From the cell containing the given text, extract its center point as [x, y] coordinate. 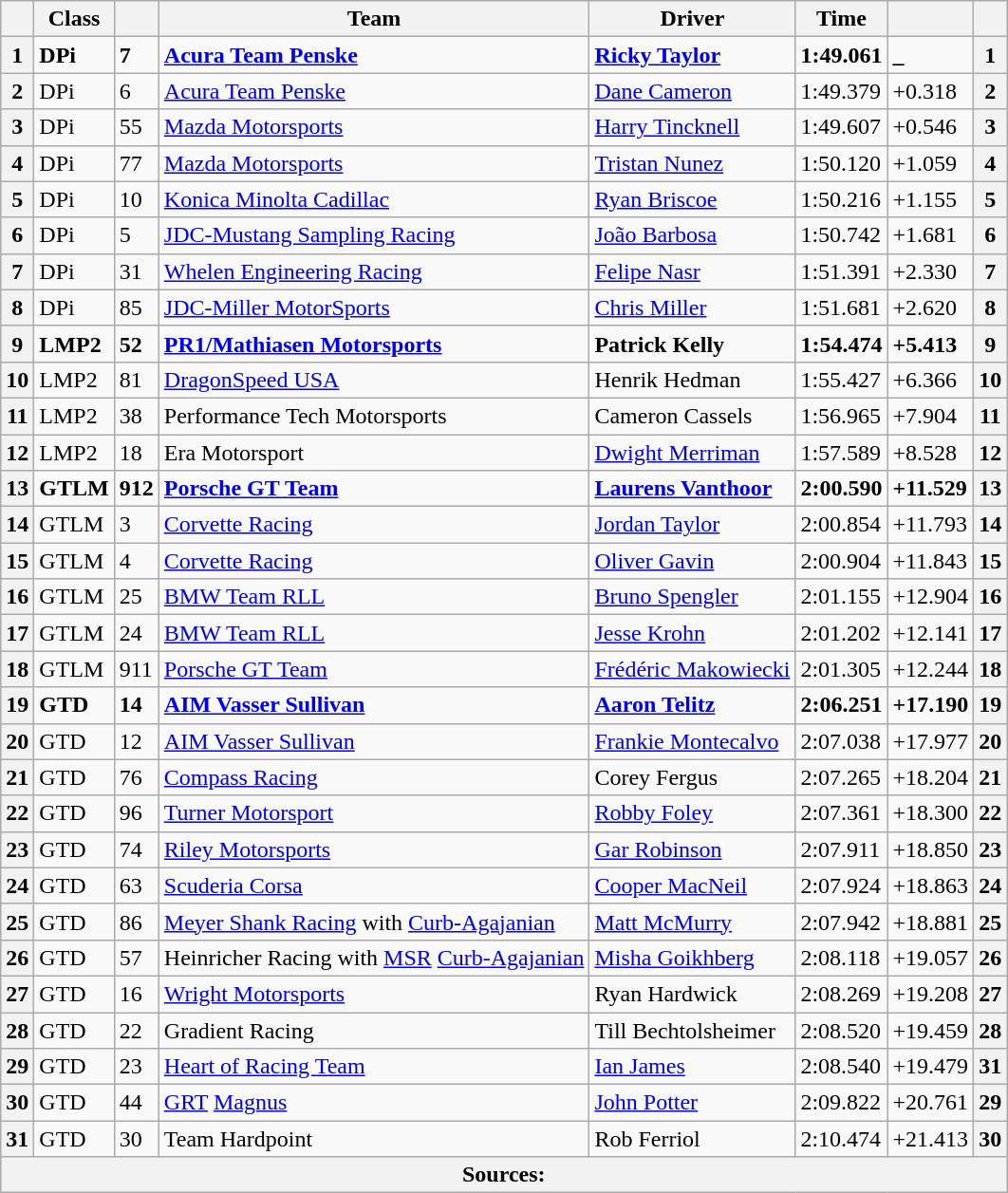
Laurens Vanthoor [693, 489]
Meyer Shank Racing with Curb-Agajanian [374, 922]
2:00.590 [841, 489]
1:50.742 [841, 235]
1:49.607 [841, 127]
+18.850 [930, 849]
_ [930, 55]
Felipe Nasr [693, 271]
Ricky Taylor [693, 55]
+0.546 [930, 127]
1:51.391 [841, 271]
Era Motorsport [374, 453]
Konica Minolta Cadillac [374, 199]
Robby Foley [693, 813]
Turner Motorsport [374, 813]
2:01.155 [841, 597]
2:08.118 [841, 958]
Till Bechtolsheimer [693, 1030]
+5.413 [930, 344]
Oliver Gavin [693, 561]
Frédéric Makowiecki [693, 669]
+11.843 [930, 561]
Dane Cameron [693, 91]
+8.528 [930, 453]
Tristan Nunez [693, 163]
Henrik Hedman [693, 380]
912 [137, 489]
Jesse Krohn [693, 633]
+0.318 [930, 91]
+19.208 [930, 994]
Ryan Hardwick [693, 994]
96 [137, 813]
Class [74, 19]
+2.620 [930, 308]
Ian James [693, 1067]
1:57.589 [841, 453]
+19.479 [930, 1067]
+18.300 [930, 813]
85 [137, 308]
1:50.216 [841, 199]
52 [137, 344]
João Barbosa [693, 235]
77 [137, 163]
JDC-Mustang Sampling Racing [374, 235]
2:08.269 [841, 994]
PR1/Mathiasen Motorsports [374, 344]
+11.793 [930, 525]
911 [137, 669]
1:50.120 [841, 163]
38 [137, 416]
Wright Motorsports [374, 994]
Frankie Montecalvo [693, 741]
2:08.540 [841, 1067]
63 [137, 885]
+20.761 [930, 1103]
GRT Magnus [374, 1103]
2:08.520 [841, 1030]
Time [841, 19]
2:01.202 [841, 633]
Matt McMurry [693, 922]
2:00.854 [841, 525]
+17.190 [930, 705]
2:07.911 [841, 849]
2:00.904 [841, 561]
Dwight Merriman [693, 453]
+7.904 [930, 416]
Ryan Briscoe [693, 199]
2:10.474 [841, 1139]
Compass Racing [374, 777]
Corey Fergus [693, 777]
57 [137, 958]
+12.244 [930, 669]
Whelen Engineering Racing [374, 271]
+1.155 [930, 199]
Gradient Racing [374, 1030]
Performance Tech Motorsports [374, 416]
Cameron Cassels [693, 416]
+18.204 [930, 777]
Aaron Telitz [693, 705]
Heart of Racing Team [374, 1067]
1:51.681 [841, 308]
76 [137, 777]
+11.529 [930, 489]
Team Hardpoint [374, 1139]
2:06.251 [841, 705]
2:09.822 [841, 1103]
Misha Goikhberg [693, 958]
2:07.038 [841, 741]
Patrick Kelly [693, 344]
Driver [693, 19]
+6.366 [930, 380]
1:54.474 [841, 344]
2:07.924 [841, 885]
+19.057 [930, 958]
81 [137, 380]
2:07.265 [841, 777]
Team [374, 19]
2:07.361 [841, 813]
+12.904 [930, 597]
+19.459 [930, 1030]
1:55.427 [841, 380]
+1.681 [930, 235]
Cooper MacNeil [693, 885]
+17.977 [930, 741]
JDC-Miller MotorSports [374, 308]
DragonSpeed USA [374, 380]
44 [137, 1103]
Scuderia Corsa [374, 885]
+21.413 [930, 1139]
74 [137, 849]
Heinricher Racing with MSR Curb-Agajanian [374, 958]
2:01.305 [841, 669]
Jordan Taylor [693, 525]
+12.141 [930, 633]
+18.863 [930, 885]
+1.059 [930, 163]
Rob Ferriol [693, 1139]
1:49.379 [841, 91]
Gar Robinson [693, 849]
Chris Miller [693, 308]
Sources: [504, 1175]
John Potter [693, 1103]
Harry Tincknell [693, 127]
2:07.942 [841, 922]
Bruno Spengler [693, 597]
+2.330 [930, 271]
1:56.965 [841, 416]
1:49.061 [841, 55]
Riley Motorsports [374, 849]
+18.881 [930, 922]
55 [137, 127]
86 [137, 922]
